Locate the cell with the specified text and output its (x, y) center coordinate. 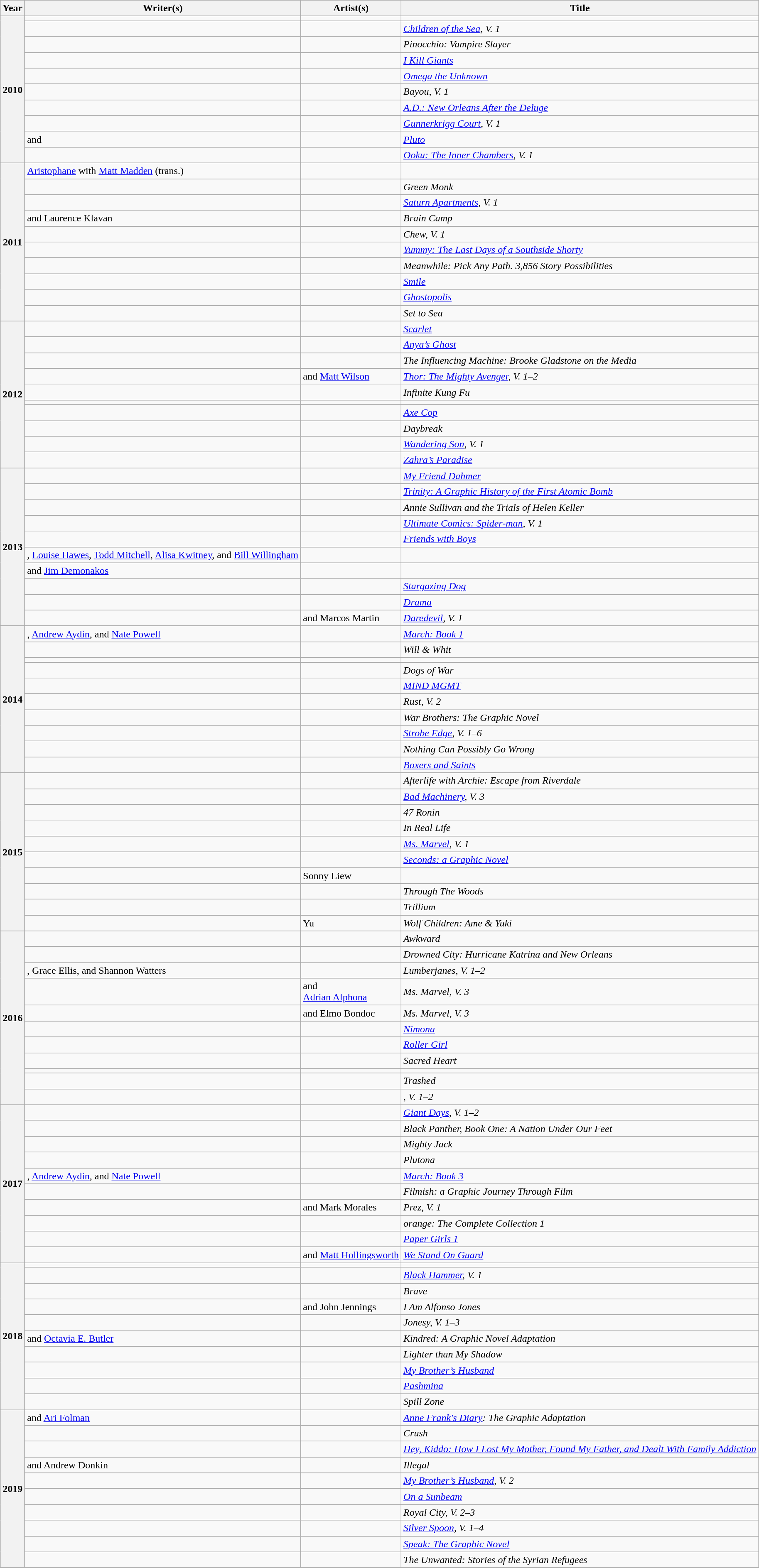
2015 (12, 852)
Dogs of War (580, 670)
My Brother’s Husband, V. 2 (580, 1481)
Ms. Marvel, V. 1 (580, 844)
Prez, V. 1 (580, 1208)
Afterlife with Archie: Escape from Riverdale (580, 781)
Ghostopolis (580, 297)
Saturn Apartments, V. 1 (580, 203)
2018 (12, 1336)
I Am Alfonso Jones (580, 1307)
The Unwanted: Stories of the Syrian Refugees (580, 1560)
and Ari Folman (163, 1417)
Wolf Children: Ame & Yuki (580, 923)
and Matt Wilson (351, 376)
and Marcos Martin (351, 618)
Speak: The Graphic Novel (580, 1544)
Chew, V. 1 (580, 234)
Annie Sullivan and the Trials of Helen Keller (580, 507)
Drama (580, 602)
Ultimate Comics: Spider-man, V. 1 (580, 523)
Pluto (580, 139)
Strobe Edge, V. 1–6 (580, 733)
Spill Zone (580, 1401)
2011 (12, 242)
Pashmina (580, 1386)
Smile (580, 282)
Friends with Boys (580, 539)
Royal City, V. 2–3 (580, 1512)
War Brothers: The Graphic Novel (580, 718)
Plutona (580, 1160)
Jonesy, V. 1–3 (580, 1323)
Thor: The Mighty Avenger, V. 1–2 (580, 376)
Boxers and Saints (580, 765)
Drowned City: Hurricane Katrina and New Orleans (580, 955)
, Grace Ellis, and Shannon Watters (163, 970)
Daybreak (580, 428)
Infinite Kung Fu (580, 392)
Black Hammer, V. 1 (580, 1275)
Daredevil, V. 1 (580, 618)
and Jim Demonakos (163, 571)
and Octavia E. Butler (163, 1338)
Nothing Can Possibly Go Wrong (580, 749)
Children of the Sea, V. 1 (580, 29)
Roller Girl (580, 1045)
Yu (351, 923)
Awkward (580, 939)
Meanwhile: Pick Any Path. 3,856 Story Possibilities (580, 266)
Hey, Kiddo: How I Lost My Mother, Found My Father, and Dealt With Family Addiction (580, 1449)
Year (12, 8)
and Matt Hollingsworth (351, 1255)
2014 (12, 699)
Omega the Unknown (580, 76)
Sonny Liew (351, 875)
and (163, 139)
Zahra’s Paradise (580, 460)
Mighty Jack (580, 1144)
Black Panther, Book One: A Nation Under Our Feet (580, 1128)
A.D.: New Orleans After the Deluge (580, 108)
Axe Cop (580, 412)
Lighter than My Shadow (580, 1354)
2013 (12, 547)
Lumberjanes, V. 1–2 (580, 970)
and Elmo Bondoc (351, 1013)
, V. 1–2 (580, 1097)
Set to Sea (580, 313)
Will & Whit (580, 649)
Artist(s) (351, 8)
Stargazing Dog (580, 586)
Seconds: a Graphic Novel (580, 860)
47 Ronin (580, 812)
Brain Camp (580, 218)
Gunnerkrigg Court, V. 1 (580, 123)
Aristophane with Matt Madden (trans.) (163, 171)
orange: The Complete Collection 1 (580, 1223)
In Real Life (580, 828)
Illegal (580, 1465)
Silver Spoon, V. 1–4 (580, 1528)
2012 (12, 394)
Kindred: A Graphic Novel Adaptation (580, 1338)
March: Book 1 (580, 634)
The Influencing Machine: Brooke Gladstone on the Media (580, 360)
and Andrew Donkin (163, 1465)
Paper Girls 1 (580, 1239)
and Laurence Klavan (163, 218)
Filmish: a Graphic Journey Through Film (580, 1192)
and John Jennings (351, 1307)
Yummy: The Last Days of a Southside Shorty (580, 250)
On a Sunbeam (580, 1497)
Sacred Heart (580, 1061)
Trillium (580, 907)
Rust, V. 2 (580, 702)
Nimona (580, 1029)
My Brother’s Husband (580, 1370)
2010 (12, 90)
and Mark Morales (351, 1208)
March: Book 3 (580, 1176)
We Stand On Guard (580, 1255)
Green Monk (580, 186)
2019 (12, 1488)
, Louise Hawes, Todd Mitchell, Alisa Kwitney, and Bill Willingham (163, 555)
My Friend Dahmer (580, 476)
Writer(s) (163, 8)
Title (580, 8)
Scarlet (580, 329)
Ooku: The Inner Chambers, V. 1 (580, 155)
Pinocchio: Vampire Slayer (580, 44)
2016 (12, 1018)
Anne Frank's Diary: The Graphic Adaptation (580, 1417)
Trinity: A Graphic History of the First Atomic Bomb (580, 492)
Brave (580, 1291)
I Kill Giants (580, 60)
Anya’s Ghost (580, 345)
Through The Woods (580, 891)
Wandering Son, V. 1 (580, 444)
MIND MGMT (580, 686)
Bad Machinery, V. 3 (580, 796)
Trashed (580, 1081)
Crush (580, 1433)
Bayou, V. 1 (580, 92)
andAdrian Alphona (351, 992)
2017 (12, 1183)
Giant Days, V. 1–2 (580, 1112)
